Find where the given text appears and provide that cell's center as [x, y] coordinate. 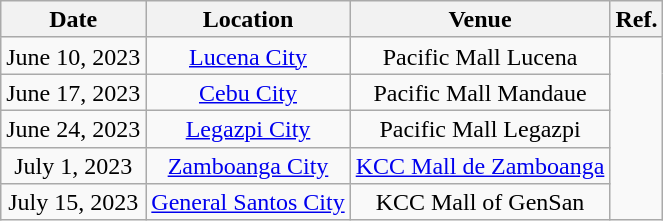
General Santos City [248, 202]
Zamboanga City [248, 166]
July 1, 2023 [74, 166]
Ref. [636, 20]
Lucena City [248, 56]
July 15, 2023 [74, 202]
June 24, 2023 [74, 128]
Cebu City [248, 92]
Pacific Mall Legazpi [480, 128]
Pacific Mall Mandaue [480, 92]
June 10, 2023 [74, 56]
Date [74, 20]
Pacific Mall Lucena [480, 56]
Location [248, 20]
KCC Mall de Zamboanga [480, 166]
Legazpi City [248, 128]
KCC Mall of GenSan [480, 202]
June 17, 2023 [74, 92]
Venue [480, 20]
